Identify which cell holds the provided text, then report its [X, Y] central coordinate. 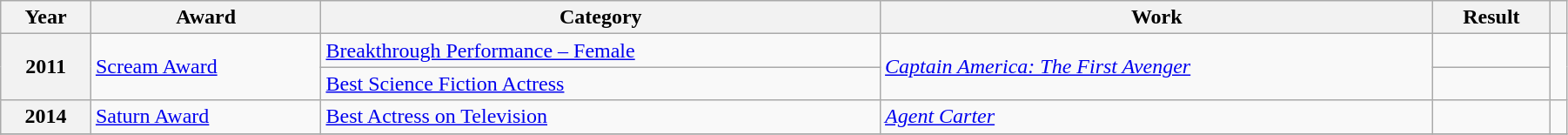
Best Science Fiction Actress [600, 84]
Award [205, 17]
Breakthrough Performance – Female [600, 51]
Year [46, 17]
Captain America: The First Avenger [1157, 67]
Work [1157, 17]
2014 [46, 117]
Best Actress on Television [600, 117]
Saturn Award [205, 117]
Category [600, 17]
Agent Carter [1157, 117]
2011 [46, 67]
Scream Award [205, 67]
Result [1491, 17]
